For the text-containing cell, return its midpoint in (x, y) coordinate format. 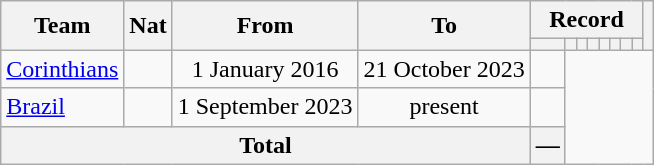
To (444, 26)
present (444, 107)
Corinthians (62, 69)
Record (586, 20)
Brazil (62, 107)
From (265, 26)
Total (266, 145)
Nat (148, 26)
1 September 2023 (265, 107)
Team (62, 26)
1 January 2016 (265, 69)
— (548, 145)
21 October 2023 (444, 69)
